Capture the cell that displays the provided text and extract its (X, Y) central coordinate. 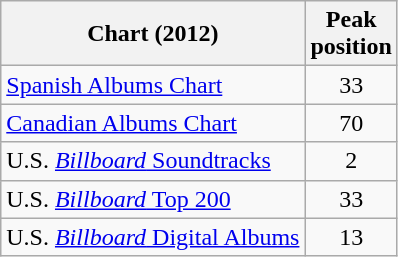
Peakposition (351, 34)
U.S. Billboard Digital Albums (153, 237)
U.S. Billboard Soundtracks (153, 161)
2 (351, 161)
Chart (2012) (153, 34)
Canadian Albums Chart (153, 123)
70 (351, 123)
13 (351, 237)
U.S. Billboard Top 200 (153, 199)
Spanish Albums Chart (153, 85)
